Extract the [X, Y] coordinate from the center of the cell holding the provided text.  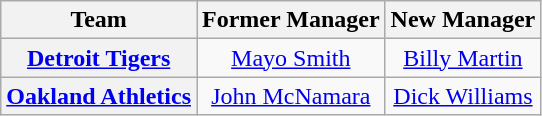
Oakland Athletics [99, 96]
Billy Martin [463, 58]
Mayo Smith [292, 58]
John McNamara [292, 96]
New Manager [463, 20]
Former Manager [292, 20]
Dick Williams [463, 96]
Team [99, 20]
Detroit Tigers [99, 58]
